Search for the cell housing the specified text and yield its (X, Y) center coordinate. 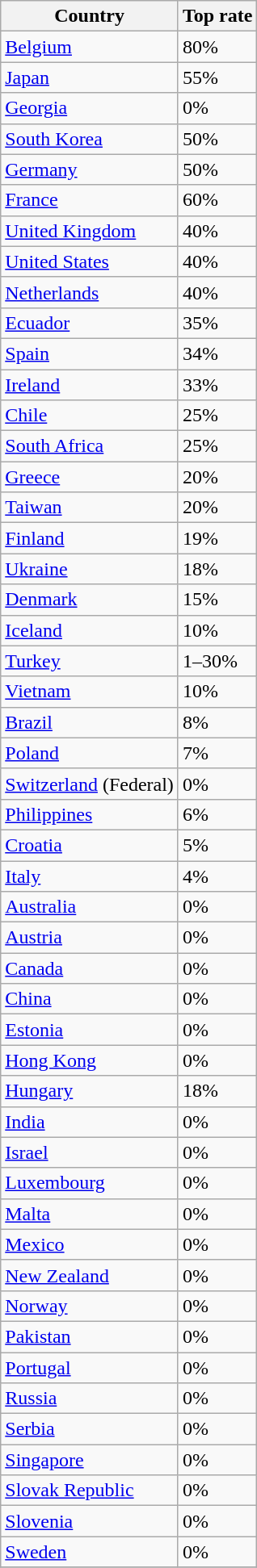
South Africa (90, 446)
Denmark (90, 600)
Israel (90, 1152)
60% (217, 200)
Croatia (90, 845)
Mexico (90, 1244)
Vietnam (90, 692)
China (90, 999)
Japan (90, 77)
8% (217, 722)
Brazil (90, 722)
Ukraine (90, 569)
Luxembourg (90, 1183)
Ireland (90, 385)
Country (90, 16)
Netherlands (90, 292)
United Kingdom (90, 231)
Belgium (90, 47)
Switzerland (Federal) (90, 784)
Portugal (90, 1368)
Taiwan (90, 508)
Austria (90, 938)
India (90, 1122)
Slovenia (90, 1521)
Slovak Republic (90, 1491)
South Korea (90, 139)
Turkey (90, 661)
33% (217, 385)
5% (217, 845)
35% (217, 323)
80% (217, 47)
1–30% (217, 661)
New Zealand (90, 1275)
6% (217, 814)
19% (217, 538)
Italy (90, 876)
34% (217, 353)
Hungary (90, 1091)
7% (217, 753)
Georgia (90, 108)
Spain (90, 353)
15% (217, 600)
France (90, 200)
55% (217, 77)
Poland (90, 753)
Australia (90, 907)
Hong Kong (90, 1060)
Russia (90, 1399)
4% (217, 876)
Estonia (90, 1030)
Chile (90, 416)
Finland (90, 538)
Canada (90, 968)
Philippines (90, 814)
Greece (90, 477)
Germany (90, 169)
Pakistan (90, 1336)
Sweden (90, 1552)
United States (90, 261)
Ecuador (90, 323)
Singapore (90, 1460)
Serbia (90, 1429)
Norway (90, 1306)
Malta (90, 1214)
Iceland (90, 630)
Top rate (217, 16)
